Identify which cell holds the provided text, then report its [x, y] central coordinate. 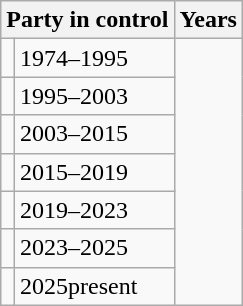
2003–2015 [94, 134]
1995–2003 [94, 96]
2025present [94, 286]
1974–1995 [94, 58]
2019–2023 [94, 210]
Party in control [88, 20]
2023–2025 [94, 248]
Years [208, 20]
2015–2019 [94, 172]
